From the cell containing the given text, extract its center point as [X, Y] coordinate. 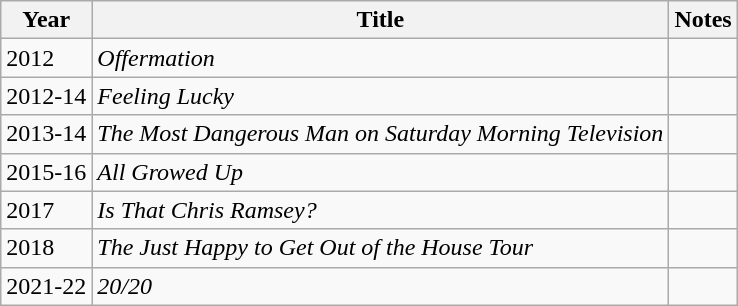
2012-14 [46, 96]
Offermation [380, 58]
All Growed Up [380, 172]
The Just Happy to Get Out of the House Tour [380, 248]
2018 [46, 248]
Is That Chris Ramsey? [380, 210]
Title [380, 20]
2012 [46, 58]
2015-16 [46, 172]
2021-22 [46, 286]
20/20 [380, 286]
2013-14 [46, 134]
Notes [703, 20]
Year [46, 20]
Feeling Lucky [380, 96]
2017 [46, 210]
The Most Dangerous Man on Saturday Morning Television [380, 134]
